From the cell containing the given text, extract its center point as [x, y] coordinate. 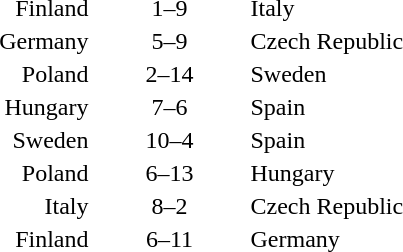
10–4 [170, 140]
5–9 [170, 41]
6–13 [170, 173]
8–2 [170, 206]
7–6 [170, 107]
2–14 [170, 74]
